Pinpoint the cell where the given text exists, returning its (X, Y) midpoint coordinate. 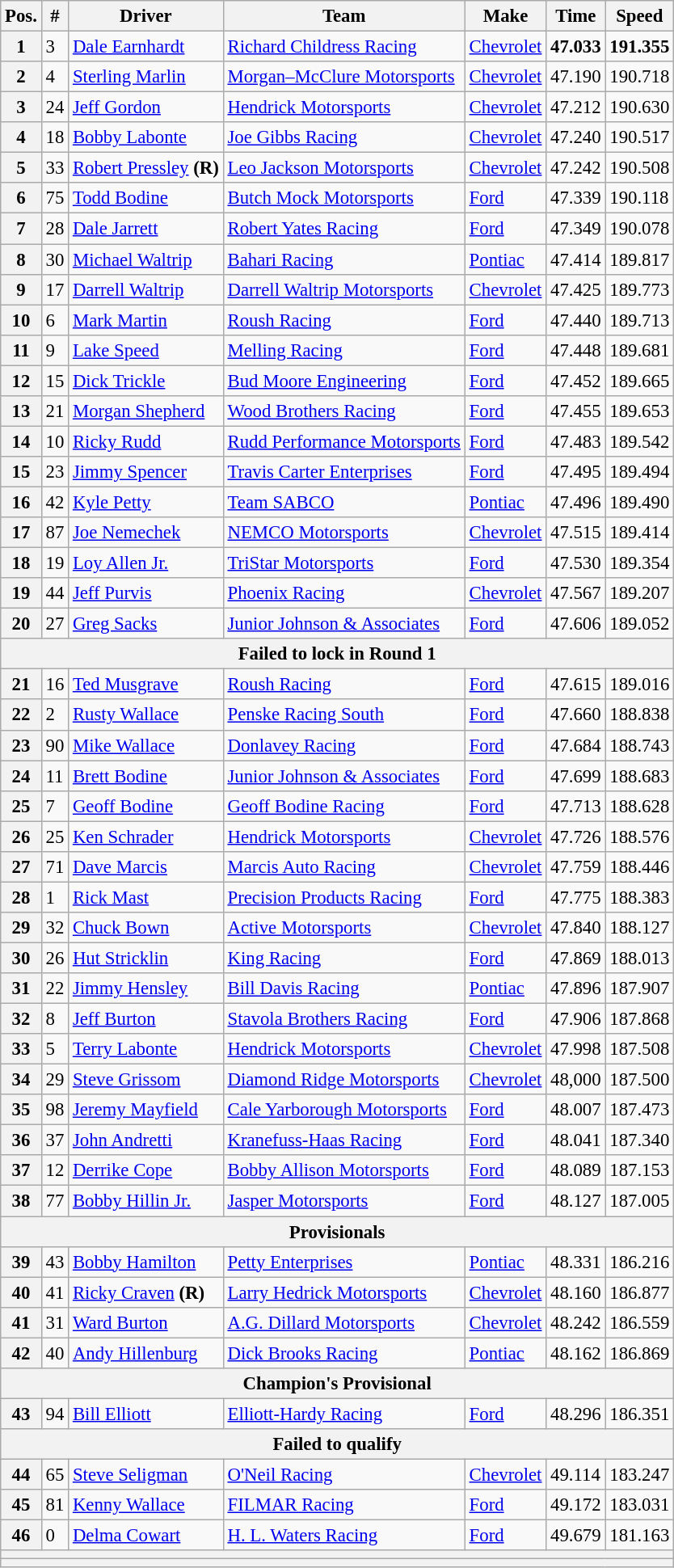
183.247 (640, 1474)
189.665 (640, 381)
71 (55, 867)
47.455 (575, 411)
47.699 (575, 776)
14 (21, 441)
Dick Trickle (146, 381)
O'Neil Racing (344, 1474)
Chuck Bown (146, 928)
Steve Grissom (146, 1080)
47.448 (575, 350)
190.517 (640, 137)
Ward Burton (146, 1322)
187.005 (640, 1201)
Morgan–McClure Motorsports (344, 77)
47.759 (575, 867)
Ricky Craven (R) (146, 1292)
94 (55, 1414)
47.440 (575, 320)
NEMCO Motorsports (344, 533)
Stavola Brothers Racing (344, 1019)
187.500 (640, 1080)
Dale Jarrett (146, 229)
Speed (640, 16)
48.089 (575, 1171)
Jeremy Mayfield (146, 1110)
47.726 (575, 837)
189.207 (640, 593)
H. L. Waters Racing (344, 1536)
Ken Schrader (146, 837)
Geoff Bodine (146, 806)
190.718 (640, 77)
Ted Musgrave (146, 685)
39 (21, 1262)
47.660 (575, 715)
188.838 (640, 715)
Ricky Rudd (146, 441)
Dave Marcis (146, 867)
49.679 (575, 1536)
King Racing (344, 958)
47.896 (575, 988)
Bill Davis Racing (344, 988)
187.907 (640, 988)
188.383 (640, 897)
Darrell Waltrip Motorsports (344, 289)
Rick Mast (146, 897)
Provisionals (338, 1232)
Joe Gibbs Racing (344, 137)
47.414 (575, 259)
34 (21, 1080)
191.355 (640, 47)
Kyle Petty (146, 502)
47.242 (575, 168)
47.684 (575, 745)
Steve Seligman (146, 1474)
Jeff Purvis (146, 593)
47.515 (575, 533)
48.127 (575, 1201)
48.160 (575, 1292)
Travis Carter Enterprises (344, 472)
47.606 (575, 624)
188.576 (640, 837)
Sterling Marlin (146, 77)
189.490 (640, 502)
Pos. (21, 16)
Wood Brothers Racing (344, 411)
Joe Nemechek (146, 533)
189.016 (640, 685)
47.775 (575, 897)
Team SABCO (344, 502)
FILMAR Racing (344, 1505)
Time (575, 16)
188.683 (640, 776)
47.840 (575, 928)
47.483 (575, 441)
Terry Labonte (146, 1049)
Michael Waltrip (146, 259)
47.339 (575, 198)
49.172 (575, 1505)
189.681 (640, 350)
47.496 (575, 502)
65 (55, 1474)
Butch Mock Motorsports (344, 198)
Mark Martin (146, 320)
Bobby Labonte (146, 137)
47.425 (575, 289)
Kranefuss-Haas Racing (344, 1140)
Lake Speed (146, 350)
Dick Brooks Racing (344, 1353)
Make (505, 16)
Rudd Performance Motorsports (344, 441)
Bobby Hamilton (146, 1262)
188.743 (640, 745)
187.868 (640, 1019)
Failed to qualify (338, 1444)
Driver (146, 16)
Robert Pressley (R) (146, 168)
189.773 (640, 289)
188.628 (640, 806)
98 (55, 1110)
Diamond Ridge Motorsports (344, 1080)
189.354 (640, 563)
Loy Allen Jr. (146, 563)
49.114 (575, 1474)
190.118 (640, 198)
Dale Earnhardt (146, 47)
189.494 (640, 472)
187.508 (640, 1049)
47.033 (575, 47)
47.240 (575, 137)
189.542 (640, 441)
Leo Jackson Motorsports (344, 168)
Bill Elliott (146, 1414)
47.349 (575, 229)
13 (21, 411)
Jeff Gordon (146, 107)
183.031 (640, 1505)
181.163 (640, 1536)
Morgan Shepherd (146, 411)
47.530 (575, 563)
Jimmy Hensley (146, 988)
47.713 (575, 806)
Elliott-Hardy Racing (344, 1414)
189.817 (640, 259)
186.869 (640, 1353)
48.162 (575, 1353)
38 (21, 1201)
81 (55, 1505)
187.153 (640, 1171)
Rusty Wallace (146, 715)
Bobby Hillin Jr. (146, 1201)
Jasper Motorsports (344, 1201)
48,000 (575, 1080)
47.906 (575, 1019)
Hut Stricklin (146, 958)
47.998 (575, 1049)
Jimmy Spencer (146, 472)
TriStar Motorsports (344, 563)
Larry Hedrick Motorsports (344, 1292)
Active Motorsports (344, 928)
48.242 (575, 1322)
# (55, 16)
190.508 (640, 168)
90 (55, 745)
47.212 (575, 107)
Phoenix Racing (344, 593)
Derrike Cope (146, 1171)
186.877 (640, 1292)
47.567 (575, 593)
Team (344, 16)
48.007 (575, 1110)
Robert Yates Racing (344, 229)
36 (21, 1140)
186.559 (640, 1322)
Kenny Wallace (146, 1505)
190.630 (640, 107)
Champion's Provisional (338, 1384)
Greg Sacks (146, 624)
Melling Racing (344, 350)
Geoff Bodine Racing (344, 806)
188.446 (640, 867)
Bobby Allison Motorsports (344, 1171)
Cale Yarborough Motorsports (344, 1110)
75 (55, 198)
47.869 (575, 958)
47.452 (575, 381)
Richard Childress Racing (344, 47)
77 (55, 1201)
87 (55, 533)
Brett Bodine (146, 776)
Delma Cowart (146, 1536)
20 (21, 624)
35 (21, 1110)
46 (21, 1536)
187.340 (640, 1140)
47.615 (575, 685)
John Andretti (146, 1140)
187.473 (640, 1110)
Bahari Racing (344, 259)
Todd Bodine (146, 198)
45 (21, 1505)
Marcis Auto Racing (344, 867)
189.713 (640, 320)
Mike Wallace (146, 745)
Jeff Burton (146, 1019)
Bud Moore Engineering (344, 381)
48.296 (575, 1414)
48.041 (575, 1140)
Penske Racing South (344, 715)
47.495 (575, 472)
Darrell Waltrip (146, 289)
186.351 (640, 1414)
Petty Enterprises (344, 1262)
190.078 (640, 229)
A.G. Dillard Motorsports (344, 1322)
189.052 (640, 624)
47.190 (575, 77)
189.414 (640, 533)
189.653 (640, 411)
186.216 (640, 1262)
Failed to lock in Round 1 (338, 654)
48.331 (575, 1262)
Precision Products Racing (344, 897)
188.013 (640, 958)
0 (55, 1536)
Andy Hillenburg (146, 1353)
188.127 (640, 928)
Donlavey Racing (344, 745)
